Return (x, y) of the center of cell containing provided text 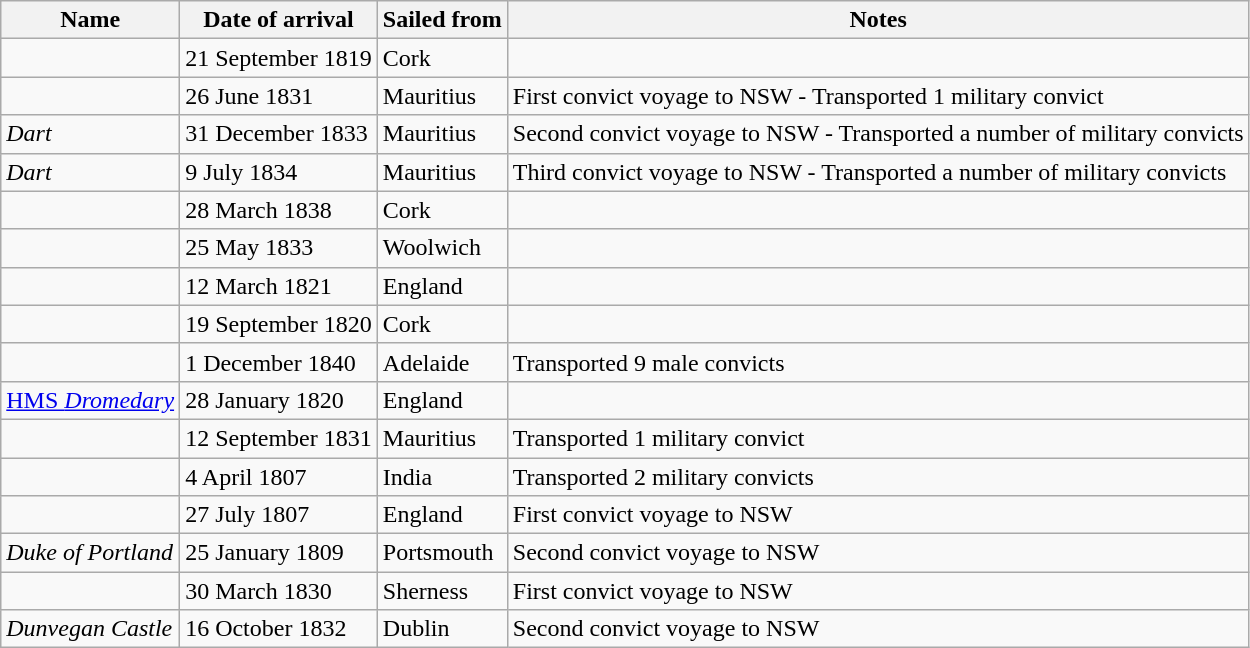
Dunvegan Castle (90, 629)
Transported 2 military convicts (878, 477)
30 March 1830 (279, 591)
4 April 1807 (279, 477)
HMS Dromedary (90, 400)
25 May 1833 (279, 248)
12 September 1831 (279, 438)
25 January 1809 (279, 553)
Third convict voyage to NSW - Transported a number of military convicts (878, 172)
India (442, 477)
Transported 9 male convicts (878, 362)
Sherness (442, 591)
Dublin (442, 629)
21 September 1819 (279, 58)
9 July 1834 (279, 172)
Transported 1 military convict (878, 438)
16 October 1832 (279, 629)
Woolwich (442, 248)
31 December 1833 (279, 134)
12 March 1821 (279, 286)
Name (90, 20)
Portsmouth (442, 553)
27 July 1807 (279, 515)
Adelaide (442, 362)
26 June 1831 (279, 96)
Sailed from (442, 20)
19 September 1820 (279, 324)
1 December 1840 (279, 362)
Second convict voyage to NSW - Transported a number of military convicts (878, 134)
Notes (878, 20)
Date of arrival (279, 20)
First convict voyage to NSW - Transported 1 military convict (878, 96)
28 March 1838 (279, 210)
28 January 1820 (279, 400)
Duke of Portland (90, 553)
